Identify which cell holds the provided text, then report its (x, y) central coordinate. 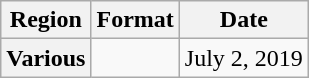
Various (46, 58)
Region (46, 20)
July 2, 2019 (244, 58)
Date (244, 20)
Format (135, 20)
